Determine the [x, y] coordinate at the center of the cell enclosing the given text.  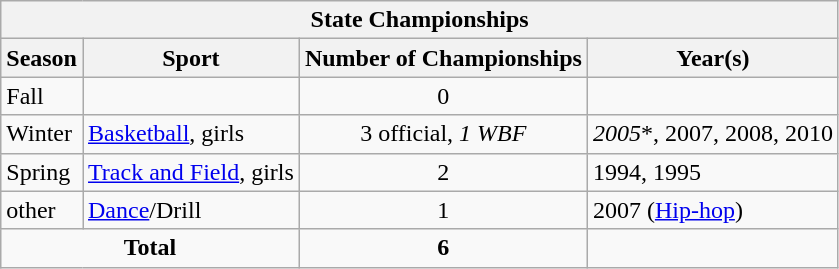
other [42, 210]
Sport [190, 58]
Total [150, 248]
Winter [42, 134]
6 [443, 248]
Track and Field, girls [190, 172]
Fall [42, 96]
State Championships [420, 20]
2005*, 2007, 2008, 2010 [712, 134]
Dance/Drill [190, 210]
0 [443, 96]
1 [443, 210]
Season [42, 58]
2007 (Hip-hop) [712, 210]
Basketball, girls [190, 134]
Number of Championships [443, 58]
Spring [42, 172]
Year(s) [712, 58]
1994, 1995 [712, 172]
2 [443, 172]
3 official, 1 WBF [443, 134]
